Detect which cell encompasses the target text, then output its (X, Y) center coordinate. 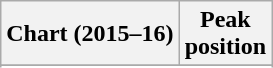
Chart (2015–16) (90, 34)
Peak position (225, 34)
